Determine the (x, y) coordinate at the center of the cell enclosing the given text.  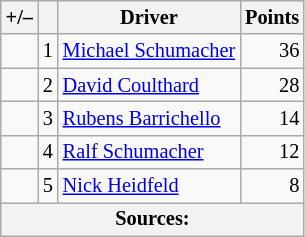
+/– (20, 17)
14 (272, 118)
12 (272, 152)
36 (272, 51)
5 (48, 186)
3 (48, 118)
Points (272, 17)
Michael Schumacher (149, 51)
Rubens Barrichello (149, 118)
1 (48, 51)
4 (48, 152)
Nick Heidfeld (149, 186)
Driver (149, 17)
Sources: (152, 219)
2 (48, 85)
David Coulthard (149, 85)
8 (272, 186)
28 (272, 85)
Ralf Schumacher (149, 152)
